Return the (x, y) coordinate for the center point of the cell that contains the specified text.  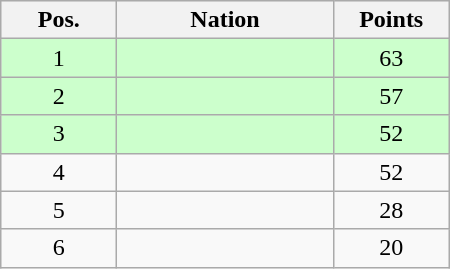
57 (391, 96)
63 (391, 58)
1 (59, 58)
2 (59, 96)
Nation (225, 20)
3 (59, 134)
Pos. (59, 20)
20 (391, 248)
6 (59, 248)
5 (59, 210)
4 (59, 172)
Points (391, 20)
28 (391, 210)
